Locate the cell with the specified text and output its [X, Y] center coordinate. 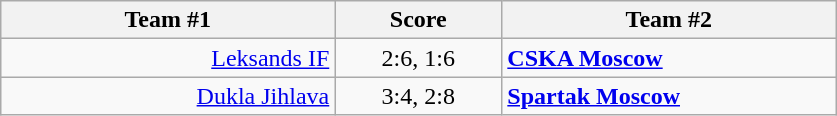
2:6, 1:6 [418, 58]
CSKA Moscow [669, 58]
Team #1 [168, 20]
Score [418, 20]
Spartak Moscow [669, 96]
Leksands IF [168, 58]
Dukla Jihlava [168, 96]
Team #2 [669, 20]
3:4, 2:8 [418, 96]
